Locate the cell with the specified text and output its [X, Y] center coordinate. 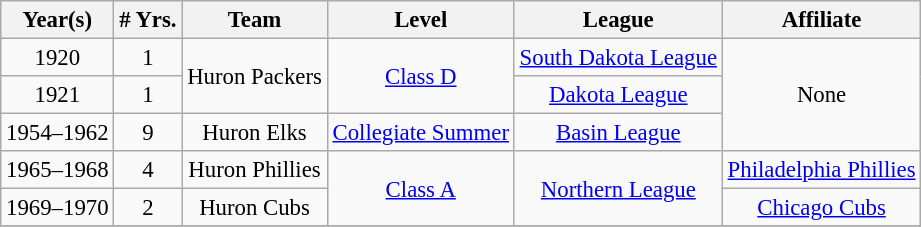
Northern League [618, 188]
League [618, 20]
1969–1970 [58, 208]
Class D [420, 76]
1920 [58, 58]
None [822, 96]
Huron Elks [254, 133]
Huron Packers [254, 76]
9 [148, 133]
1954–1962 [58, 133]
Philadelphia Phillies [822, 170]
Collegiate Summer [420, 133]
Level [420, 20]
# Yrs. [148, 20]
4 [148, 170]
Affiliate [822, 20]
Huron Phillies [254, 170]
Team [254, 20]
Class A [420, 188]
Year(s) [58, 20]
Chicago Cubs [822, 208]
Basin League [618, 133]
Huron Cubs [254, 208]
South Dakota League [618, 58]
2 [148, 208]
1965–1968 [58, 170]
Dakota League [618, 95]
1921 [58, 95]
